Provide the (x, y) coordinate of the cell's center where the given text is located.  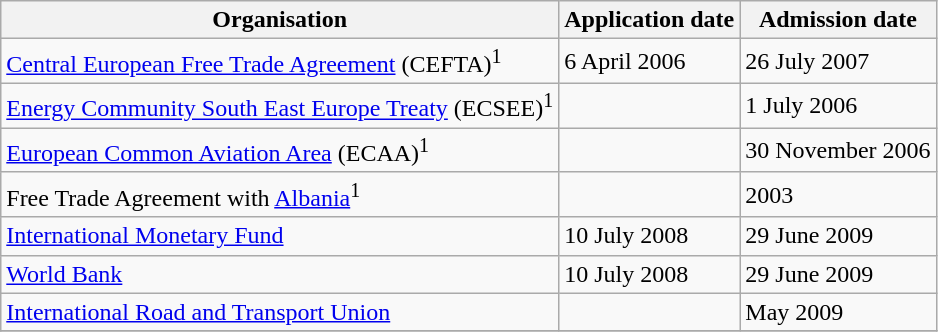
1 July 2006 (838, 106)
Application date (650, 20)
Central European Free Trade Agreement (CEFTA)1 (280, 62)
International Monetary Fund (280, 236)
30 November 2006 (838, 150)
May 2009 (838, 312)
World Bank (280, 274)
International Road and Transport Union (280, 312)
26 July 2007 (838, 62)
Organisation (280, 20)
Energy Community South East Europe Treaty (ECSEE)1 (280, 106)
Admission date (838, 20)
European Common Aviation Area (ECAA)1 (280, 150)
6 April 2006 (650, 62)
Free Trade Agreement with Albania1 (280, 194)
2003 (838, 194)
